For the text-containing cell, return its midpoint in [x, y] coordinate format. 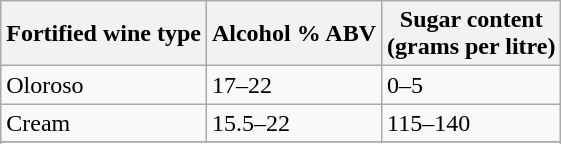
Oloroso [104, 85]
Fortified wine type [104, 34]
115–140 [472, 123]
Cream [104, 123]
17–22 [294, 85]
Alcohol % ABV [294, 34]
15.5–22 [294, 123]
0–5 [472, 85]
Sugar content(grams per litre) [472, 34]
